Extract the [x, y] coordinate from the center of the cell holding the provided text.  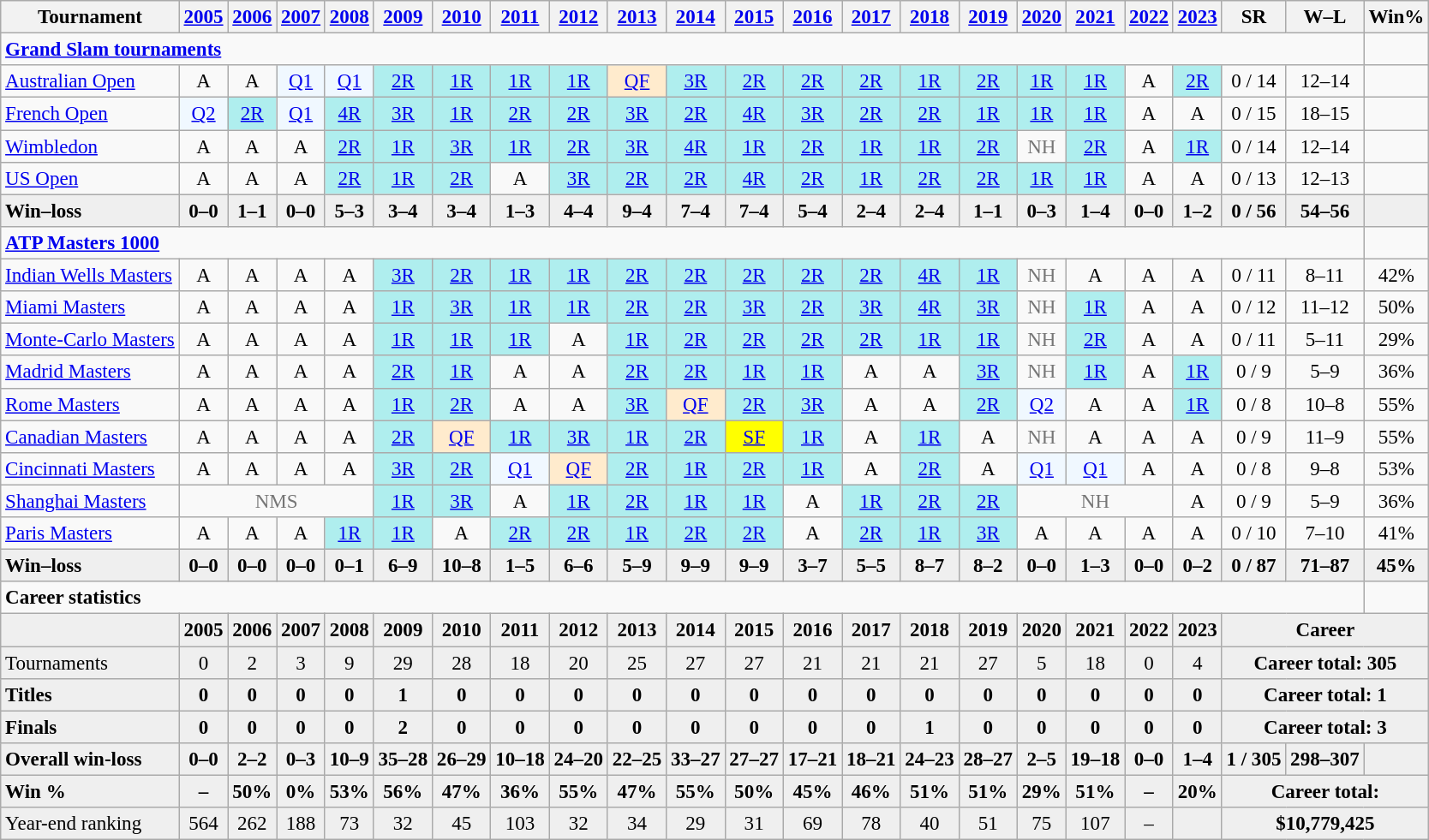
20% [1198, 792]
NMS [276, 501]
28–27 [988, 760]
17–21 [812, 760]
10–9 [350, 760]
11–12 [1324, 307]
0–1 [350, 566]
French Open [90, 114]
31 [754, 824]
0 / 87 [1254, 566]
1–2 [1198, 211]
28 [462, 663]
9–4 [637, 211]
188 [302, 824]
0 / 56 [1254, 211]
$10,779,425 [1325, 824]
10–18 [520, 760]
Career total: 1 [1325, 695]
26–29 [462, 760]
11–9 [1324, 437]
46% [871, 792]
Career total: 3 [1325, 727]
2–2 [252, 760]
Win% [1396, 17]
5–5 [871, 566]
27–27 [754, 760]
Shanghai Masters [90, 501]
1–5 [520, 566]
24–23 [930, 760]
103 [520, 824]
35–28 [403, 760]
SR [1254, 17]
73 [350, 824]
Win % [90, 792]
18–21 [871, 760]
1 / 305 [1254, 760]
40 [930, 824]
71–87 [1324, 566]
3–7 [812, 566]
Miami Masters [90, 307]
Finals [90, 727]
Career statistics [682, 598]
3 [302, 663]
107 [1095, 824]
Titles [90, 695]
9 [350, 663]
Canadian Masters [90, 437]
US Open [90, 179]
0 / 10 [1254, 533]
Wimbledon [90, 146]
5–4 [812, 211]
Career total: 305 [1325, 663]
42% [1396, 276]
4–4 [578, 211]
8–11 [1324, 276]
5 [1042, 663]
Madrid Masters [90, 372]
54–56 [1324, 211]
6–9 [403, 566]
262 [252, 824]
Overall win-loss [90, 760]
SF [754, 437]
Tournaments [90, 663]
69 [812, 824]
45 [462, 824]
20 [578, 663]
9–8 [1324, 469]
0 / 13 [1254, 179]
Cincinnati Masters [90, 469]
19–18 [1095, 760]
51 [988, 824]
Career [1325, 630]
W–L [1324, 17]
24–20 [578, 760]
56% [403, 792]
7–10 [1324, 533]
Year-end ranking [90, 824]
18–15 [1324, 114]
ATP Masters 1000 [682, 243]
5–3 [350, 211]
6–6 [578, 566]
8–2 [988, 566]
41% [1396, 533]
Australian Open [90, 81]
8–7 [930, 566]
Career total: [1325, 792]
Grand Slam tournaments [682, 50]
34 [637, 824]
Rome Masters [90, 404]
4 [1198, 663]
22–25 [637, 760]
0 / 12 [1254, 307]
Paris Masters [90, 533]
0 / 15 [1254, 114]
Indian Wells Masters [90, 276]
25 [637, 663]
0–2 [1198, 566]
12–13 [1324, 179]
Monte-Carlo Masters [90, 340]
2–5 [1042, 760]
564 [204, 824]
0% [302, 792]
33–27 [696, 760]
Tournament [90, 17]
298–307 [1324, 760]
78 [871, 824]
75 [1042, 824]
5–11 [1324, 340]
